Return (x, y) of the center of cell containing provided text 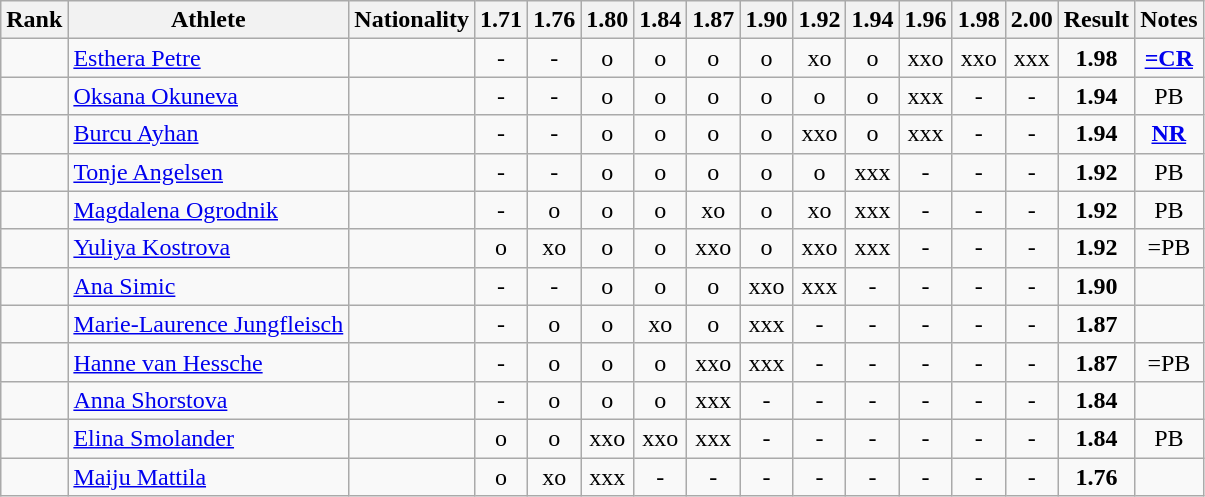
1.96 (926, 20)
Oksana Okuneva (208, 96)
1.80 (608, 20)
Burcu Ayhan (208, 134)
Magdalena Ogrodnik (208, 210)
Result (1096, 20)
Nationality (412, 20)
Esthera Petre (208, 58)
Anna Shorstova (208, 400)
Elina Smolander (208, 438)
Maiju Mattila (208, 477)
Hanne van Hessche (208, 362)
Marie-Laurence Jungfleisch (208, 324)
=CR (1169, 58)
Notes (1169, 20)
2.00 (1032, 20)
Yuliya Kostrova (208, 248)
1.71 (502, 20)
NR (1169, 134)
Rank (34, 20)
Athlete (208, 20)
Tonje Angelsen (208, 172)
Ana Simic (208, 286)
